Scan for the cell matching the given text and deliver its [x, y] coordinate at center. 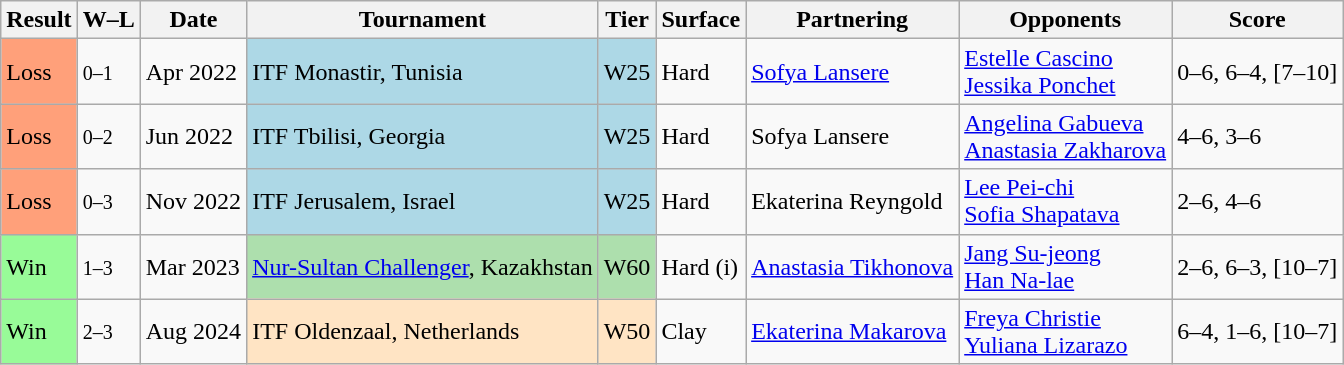
Hard (i) [701, 266]
0–1 [108, 72]
Angelina Gabueva Anastasia Zakharova [1066, 136]
Estelle Cascino Jessika Ponchet [1066, 72]
Apr 2022 [193, 72]
0–3 [108, 202]
Opponents [1066, 20]
2–6, 4–6 [1258, 202]
Tier [627, 20]
ITF Monastir, Tunisia [423, 72]
6–4, 1–6, [10–7] [1258, 332]
W–L [108, 20]
Tournament [423, 20]
Ekaterina Reyngold [852, 202]
Freya Christie Yuliana Lizarazo [1066, 332]
0–6, 6–4, [7–10] [1258, 72]
0–2 [108, 136]
W60 [627, 266]
Result [39, 20]
Score [1258, 20]
W50 [627, 332]
Clay [701, 332]
Aug 2024 [193, 332]
Mar 2023 [193, 266]
Nur-Sultan Challenger, Kazakhstan [423, 266]
Anastasia Tikhonova [852, 266]
Jun 2022 [193, 136]
ITF Jerusalem, Israel [423, 202]
Nov 2022 [193, 202]
Lee Pei-chi Sofia Shapatava [1066, 202]
ITF Tbilisi, Georgia [423, 136]
Jang Su-jeong Han Na-lae [1066, 266]
Ekaterina Makarova [852, 332]
4–6, 3–6 [1258, 136]
Date [193, 20]
Partnering [852, 20]
1–3 [108, 266]
2–6, 6–3, [10–7] [1258, 266]
ITF Oldenzaal, Netherlands [423, 332]
Surface [701, 20]
2–3 [108, 332]
